Provide the [X, Y] coordinate of the cell's center where the given text is located.  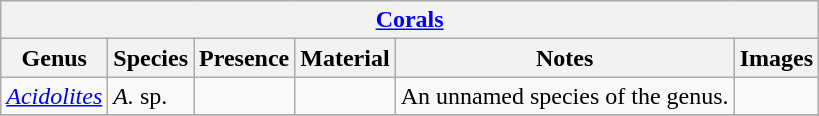
A. sp. [151, 96]
Species [151, 58]
Notes [564, 58]
Images [776, 58]
Acidolites [54, 96]
Genus [54, 58]
An unnamed species of the genus. [564, 96]
Corals [410, 20]
Presence [244, 58]
Material [345, 58]
